Pinpoint the cell where the given text exists, returning its (X, Y) midpoint coordinate. 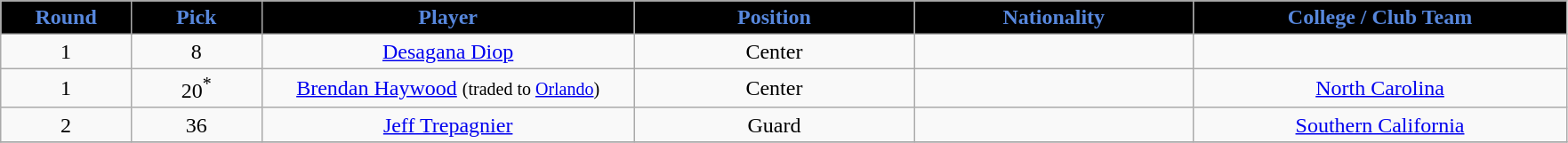
Jeff Trepagnier (448, 124)
Position (774, 18)
College / Club Team (1380, 18)
Brendan Haywood (traded to Orlando) (448, 89)
Pick (196, 18)
North Carolina (1380, 89)
Nationality (1054, 18)
36 (196, 124)
Round (66, 18)
20* (196, 89)
Guard (774, 124)
8 (196, 52)
Player (448, 18)
2 (66, 124)
Southern California (1380, 124)
Desagana Diop (448, 52)
